Output the [X, Y] coordinate of the center of the cell containing the given text.  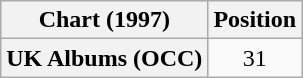
UK Albums (OCC) [104, 58]
Position [255, 20]
Chart (1997) [104, 20]
31 [255, 58]
